Scan for the cell matching the given text and deliver its (X, Y) coordinate at center. 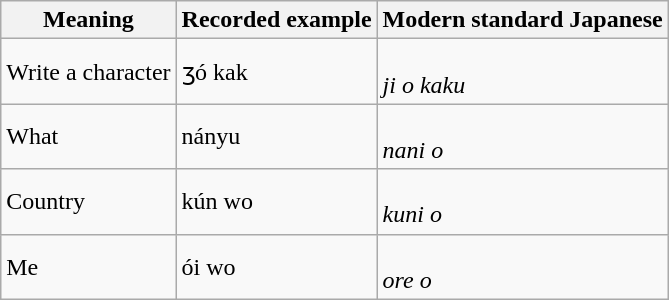
What (88, 136)
ói wo (276, 266)
kuni o (522, 202)
Recorded example (276, 20)
Modern standard Japanese (522, 20)
Country (88, 202)
kún wo (276, 202)
ʒó kak (276, 72)
nányu (276, 136)
nani o (522, 136)
ji o kaku (522, 72)
Me (88, 266)
ore o (522, 266)
Meaning (88, 20)
Write a character (88, 72)
